Locate the cell with the specified text and output its [X, Y] center coordinate. 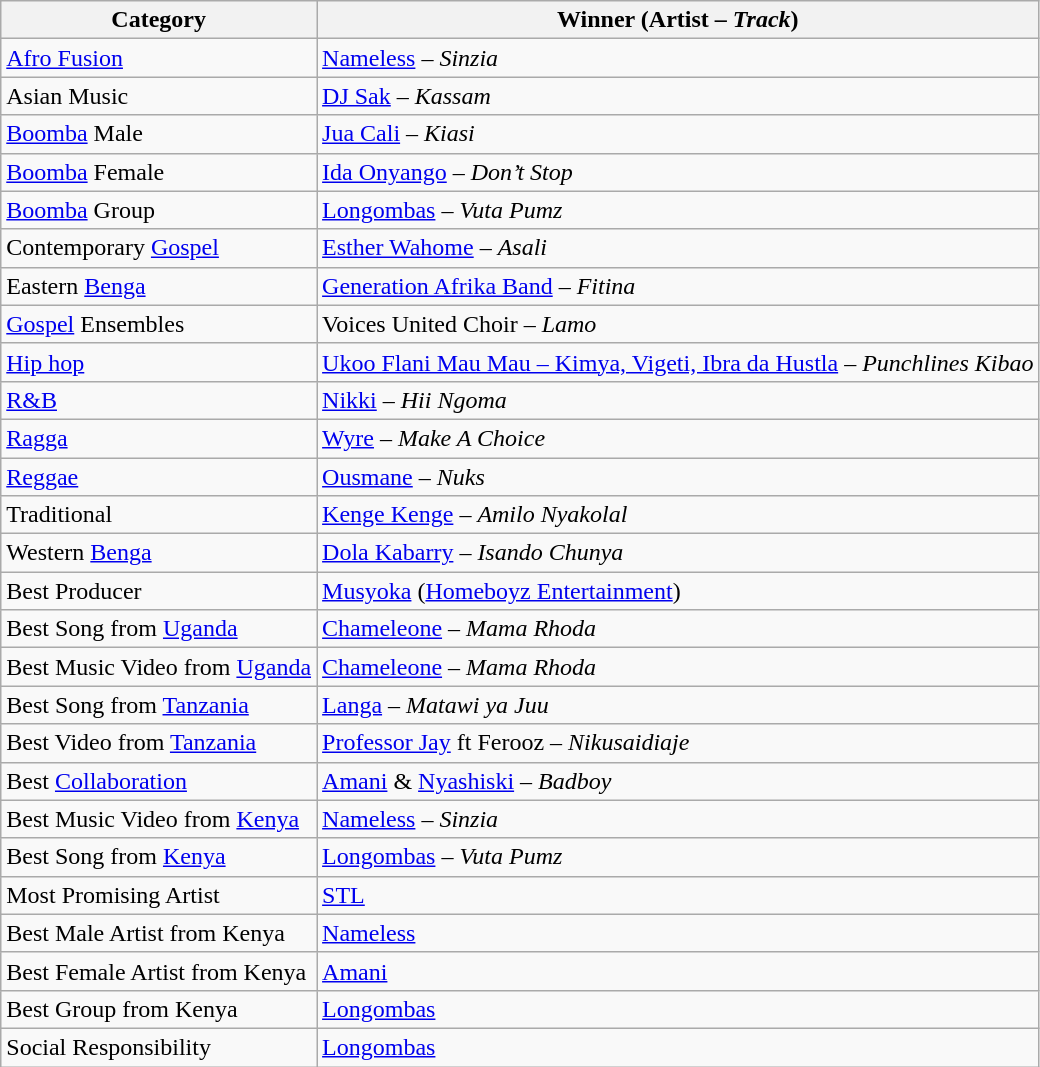
Nikki – Hii Ngoma [678, 400]
Best Video from Tanzania [159, 743]
Dola Kabarry – Isando Chunya [678, 553]
Hip hop [159, 362]
Category [159, 20]
Best Female Artist from Kenya [159, 971]
Professor Jay ft Ferooz – Nikusaidiaje [678, 743]
Wyre – Make A Choice [678, 438]
Ukoo Flani Mau Mau – Kimya, Vigeti, Ibra da Hustla – Punchlines Kibao [678, 362]
Boomba Female [159, 172]
Gospel Ensembles [159, 324]
Amani & Nyashiski – Badboy [678, 781]
Contemporary Gospel [159, 248]
Most Promising Artist [159, 895]
Best Song from Kenya [159, 857]
Nameless [678, 933]
Best Song from Uganda [159, 629]
Generation Afrika Band – Fitina [678, 286]
Ragga [159, 438]
Best Music Video from Uganda [159, 667]
Social Responsibility [159, 1047]
Best Collaboration [159, 781]
Afro Fusion [159, 58]
Best Music Video from Kenya [159, 819]
DJ Sak – Kassam [678, 96]
Winner (Artist – Track) [678, 20]
R&B [159, 400]
Boomba Male [159, 134]
Ousmane – Nuks [678, 477]
Asian Music [159, 96]
Eastern Benga [159, 286]
Musyoka (Homeboyz Entertainment) [678, 591]
Jua Cali – Kiasi [678, 134]
Best Group from Kenya [159, 1009]
Ida Onyango – Don’t Stop [678, 172]
Voices United Choir – Lamo [678, 324]
Western Benga [159, 553]
Reggae [159, 477]
Boomba Group [159, 210]
Traditional [159, 515]
Kenge Kenge – Amilo Nyakolal [678, 515]
Best Producer [159, 591]
Best Male Artist from Kenya [159, 933]
STL [678, 895]
Langa – Matawi ya Juu [678, 705]
Esther Wahome – Asali [678, 248]
Amani [678, 971]
Best Song from Tanzania [159, 705]
